From the cell containing the given text, extract its center point as [x, y] coordinate. 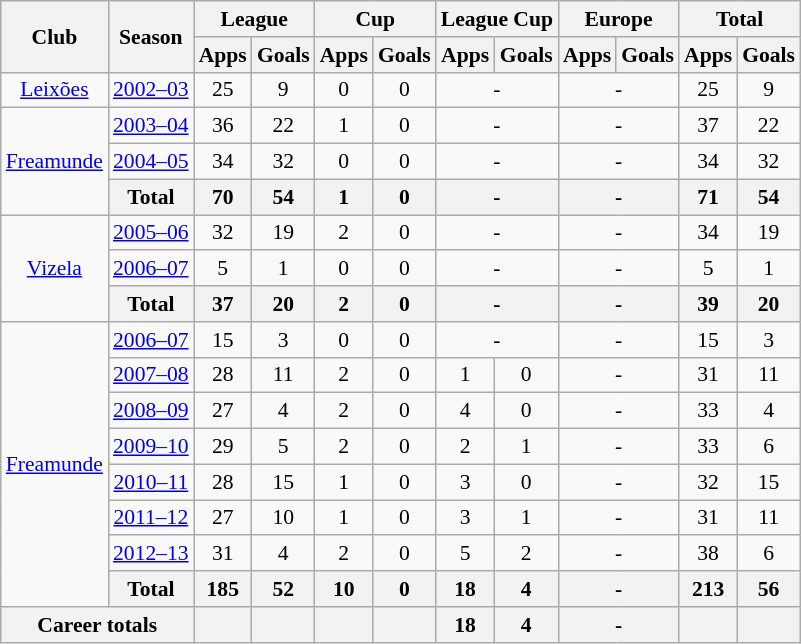
2012–13 [151, 554]
213 [708, 589]
70 [223, 197]
League Cup [497, 19]
2008–09 [151, 411]
Season [151, 36]
2003–04 [151, 126]
League [254, 19]
71 [708, 197]
Vizela [54, 268]
Cup [376, 19]
2004–05 [151, 162]
56 [768, 589]
2002–03 [151, 90]
Leixões [54, 90]
Club [54, 36]
29 [223, 447]
2011–12 [151, 518]
39 [708, 304]
52 [284, 589]
2007–08 [151, 375]
Europe [618, 19]
2005–06 [151, 233]
185 [223, 589]
38 [708, 554]
36 [223, 126]
Career totals [98, 625]
2010–11 [151, 482]
2009–10 [151, 447]
